Locate the cell with the specified text and output its (x, y) center coordinate. 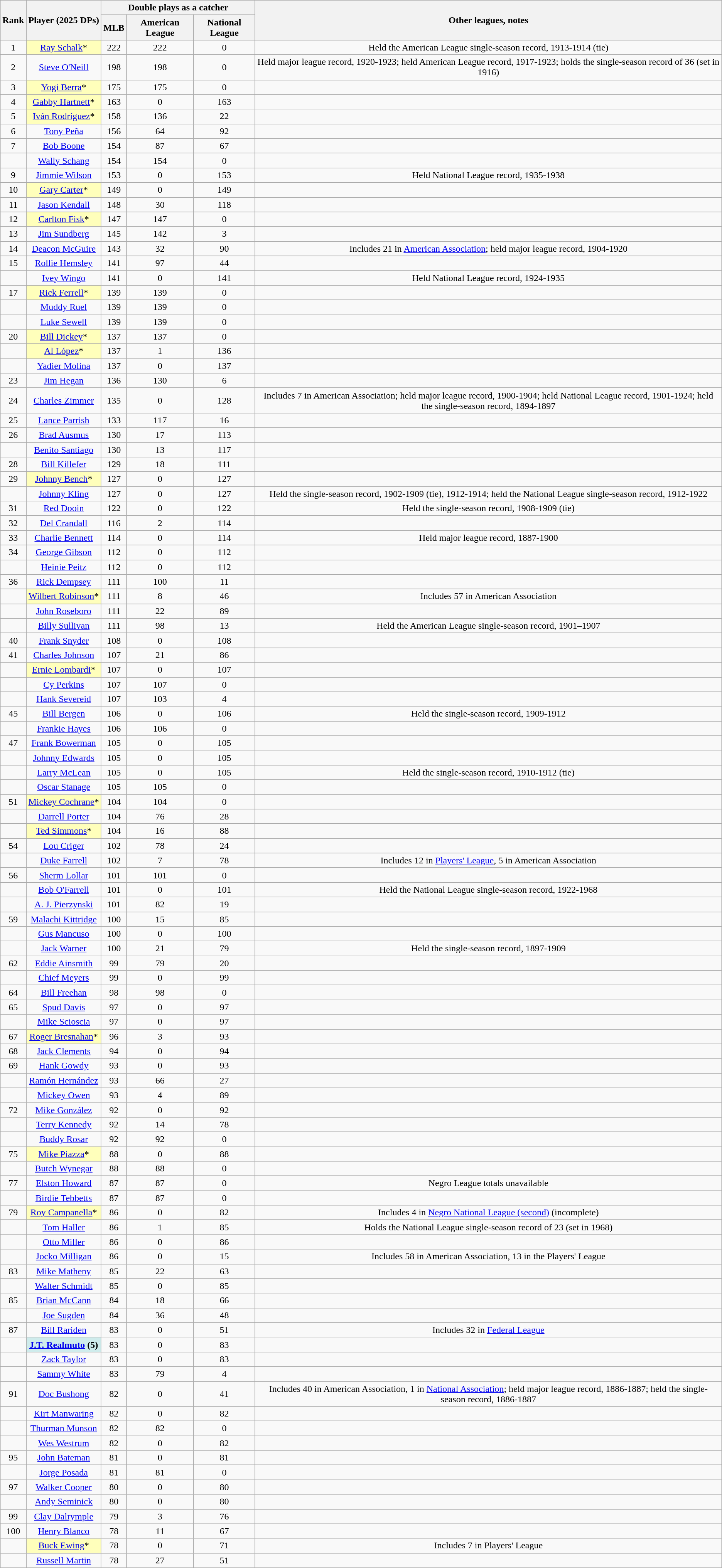
American League (160, 28)
Rick Ferrell* (64, 293)
Sammy White (64, 1374)
156 (114, 131)
9 (13, 175)
Held the American League single-season record, 1913-1914 (tie) (488, 47)
Held the American League single-season record, 1901–1907 (488, 626)
Includes 4 in Negro National League (second) (incomplete) (488, 1213)
Chief Meyers (64, 978)
Held major league record, 1887-1900 (488, 538)
Roy Campanella* (64, 1213)
Butch Wynegar (64, 1169)
68 (13, 1051)
56 (13, 875)
Darrell Porter (64, 816)
63 (224, 1271)
Held the single-season record, 1909-1912 (488, 714)
145 (114, 234)
Held the single-season record, 1908-1909 (tie) (488, 508)
Mike González (64, 1110)
48 (224, 1315)
Heinie Peitz (64, 567)
103 (160, 699)
Russell Martin (64, 1560)
Jimmie Wilson (64, 175)
Malachi Kittridge (64, 919)
90 (224, 249)
Jack Warner (64, 949)
46 (224, 596)
Includes 21 in American Association; held major league record, 1904-1920 (488, 249)
Walker Cooper (64, 1487)
Hank Severeid (64, 699)
Spud Davis (64, 1007)
Includes 7 in Players' League (488, 1546)
Bill Bergen (64, 714)
Joe Sugden (64, 1315)
Double plays as a catcher (178, 8)
Wes Westrum (64, 1443)
Cy Perkins (64, 684)
Holds the National League single-season record of 23 (set in 1968) (488, 1227)
Mike Piazza* (64, 1154)
MLB (114, 28)
Sherm Lollar (64, 875)
Bill Rariden (64, 1330)
Lou Criger (64, 846)
Rollie Hemsley (64, 263)
Ray Schalk* (64, 47)
J.T. Realmuto (5) (64, 1344)
Steve O'Neill (64, 67)
72 (13, 1110)
Charles Johnson (64, 655)
Includes 32 in Federal League (488, 1330)
26 (13, 435)
62 (13, 963)
Ramón Hernández (64, 1080)
34 (13, 552)
54 (13, 846)
33 (13, 538)
Johnny Bench* (64, 479)
Includes 57 in American Association (488, 596)
Mike Matheny (64, 1271)
Billy Sullivan (64, 626)
Yadier Molina (64, 366)
113 (224, 435)
25 (13, 420)
12 (13, 219)
65 (13, 1007)
71 (224, 1546)
George Gibson (64, 552)
148 (114, 205)
44 (224, 263)
Yogi Berra* (64, 87)
Bill Freehan (64, 993)
Held major league record, 1920-1923; held American League record, 1917-1923; holds the single-season record of 36 (set in 1916) (488, 67)
Mickey Cochrane* (64, 802)
19 (224, 904)
Tony Peña (64, 131)
128 (224, 400)
Deacon McGuire (64, 249)
Birdie Tebbetts (64, 1198)
59 (13, 919)
95 (13, 1458)
Includes 40 in American Association, 1 in National Association; held major league record, 1886-1887; held the single-season record, 1886-1887 (488, 1394)
5 (13, 116)
Henry Blanco (64, 1531)
Ivey Wingo (64, 278)
Johnny Edwards (64, 758)
Bill Killefer (64, 464)
Player (2025 DPs) (64, 20)
91 (13, 1394)
29 (13, 479)
Johnny Kling (64, 494)
142 (160, 234)
Otto Miller (64, 1242)
Brad Ausmus (64, 435)
Red Dooin (64, 508)
Al López* (64, 351)
Jason Kendall (64, 205)
10 (13, 190)
Thurman Munson (64, 1428)
Duke Farrell (64, 860)
135 (114, 400)
Mike Scioscia (64, 1022)
Held the single-season record, 1902-1909 (tie), 1912-1914; held the National League single-season record, 1912-1922 (488, 494)
Bob Boone (64, 146)
133 (114, 420)
143 (114, 249)
Jorge Posada (64, 1472)
Doc Bushong (64, 1394)
Gabby Hartnett* (64, 102)
Zack Taylor (64, 1359)
Rick Dempsey (64, 582)
Roger Bresnahan* (64, 1036)
129 (114, 464)
Iván Rodríguez* (64, 116)
Held the single-season record, 1897-1909 (488, 949)
Includes 12 in Players' League, 5 in American Association (488, 860)
Muddy Ruel (64, 307)
A. J. Pierzynski (64, 904)
Held the single-season record, 1910-1912 (tie) (488, 772)
Other leagues, notes (488, 20)
Larry McLean (64, 772)
Andy Seminick (64, 1502)
77 (13, 1183)
47 (13, 743)
Benito Santiago (64, 450)
Negro League totals unavailable (488, 1183)
Gary Carter* (64, 190)
45 (13, 714)
Bill Dickey* (64, 336)
158 (114, 116)
Buddy Rosar (64, 1139)
Frankie Hayes (64, 728)
Del Crandall (64, 523)
96 (114, 1036)
Eddie Ainsmith (64, 963)
40 (13, 640)
Jim Sundberg (64, 234)
John Bateman (64, 1458)
Luke Sewell (64, 322)
Jocko Milligan (64, 1257)
Frank Snyder (64, 640)
Walter Schmidt (64, 1286)
Gus Mancuso (64, 934)
Clay Dalrymple (64, 1516)
Oscar Stanage (64, 787)
116 (114, 523)
31 (13, 508)
Lance Parrish (64, 420)
Tom Haller (64, 1227)
Mickey Owen (64, 1095)
Brian McCann (64, 1300)
Terry Kennedy (64, 1124)
Wally Schang (64, 160)
Frank Bowerman (64, 743)
30 (160, 205)
Held the National League single-season record, 1922-1968 (488, 890)
Charles Zimmer (64, 400)
National League (224, 28)
Elston Howard (64, 1183)
23 (13, 380)
Wilbert Robinson* (64, 596)
118 (224, 205)
69 (13, 1066)
Carlton Fisk* (64, 219)
John Roseboro (64, 611)
Jack Clements (64, 1051)
Ted Simmons* (64, 831)
Jim Hegan (64, 380)
75 (13, 1154)
Includes 58 in American Association, 13 in the Players' League (488, 1257)
Buck Ewing* (64, 1546)
Held National League record, 1935-1938 (488, 175)
Rank (13, 20)
Ernie Lombardi* (64, 670)
Held National League record, 1924-1935 (488, 278)
Charlie Bennett (64, 538)
8 (160, 596)
Kirt Manwaring (64, 1414)
Bob O'Farrell (64, 890)
Hank Gowdy (64, 1066)
